Determine the [X, Y] coordinate at the center of the cell enclosing the given text.  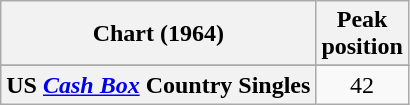
Chart (1964) [158, 34]
42 [362, 85]
US Cash Box Country Singles [158, 85]
Peakposition [362, 34]
